From the cell containing the given text, extract its center point as (X, Y) coordinate. 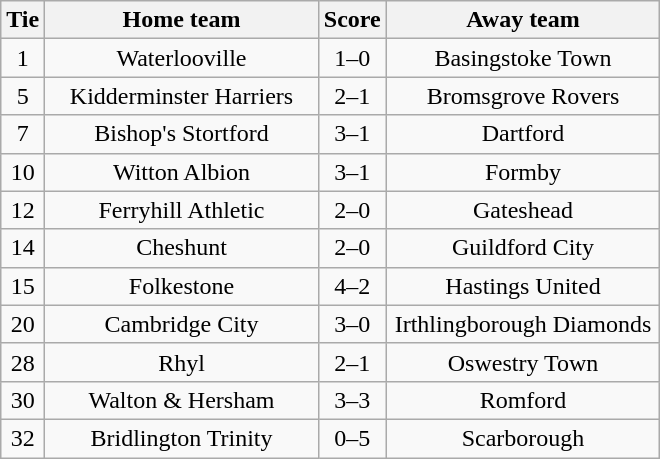
Scarborough (523, 438)
Romford (523, 400)
Witton Albion (182, 172)
Rhyl (182, 362)
5 (23, 96)
20 (23, 324)
Tie (23, 20)
10 (23, 172)
Cheshunt (182, 248)
Folkestone (182, 286)
7 (23, 134)
Away team (523, 20)
3–0 (352, 324)
Hastings United (523, 286)
0–5 (352, 438)
Oswestry Town (523, 362)
Home team (182, 20)
Bishop's Stortford (182, 134)
Gateshead (523, 210)
28 (23, 362)
Irthlingborough Diamonds (523, 324)
Waterlooville (182, 58)
Guildford City (523, 248)
30 (23, 400)
Bridlington Trinity (182, 438)
32 (23, 438)
Kidderminster Harriers (182, 96)
3–3 (352, 400)
Dartford (523, 134)
1–0 (352, 58)
Walton & Hersham (182, 400)
Ferryhill Athletic (182, 210)
Cambridge City (182, 324)
Basingstoke Town (523, 58)
15 (23, 286)
Formby (523, 172)
4–2 (352, 286)
Bromsgrove Rovers (523, 96)
14 (23, 248)
Score (352, 20)
12 (23, 210)
1 (23, 58)
